For the text-containing cell, return its midpoint in [X, Y] coordinate format. 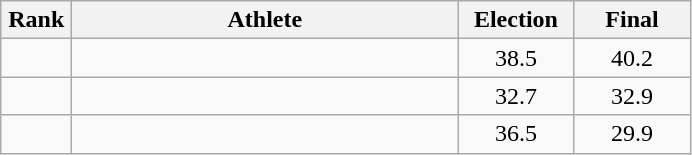
32.7 [516, 96]
Final [632, 20]
Election [516, 20]
Rank [36, 20]
40.2 [632, 58]
Athlete [265, 20]
36.5 [516, 134]
29.9 [632, 134]
38.5 [516, 58]
32.9 [632, 96]
